Determine the (x, y) coordinate at the center of the cell enclosing the given text.  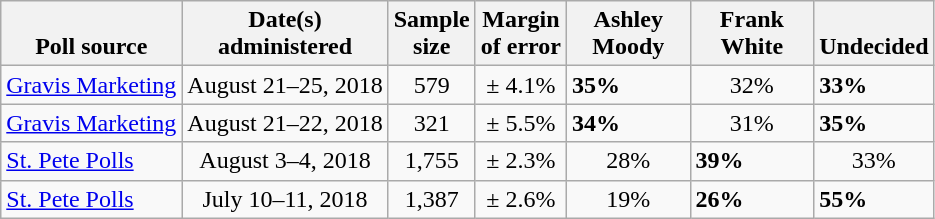
FrankWhite (752, 34)
Date(s)administered (285, 34)
1,755 (432, 161)
39% (752, 161)
19% (629, 199)
26% (752, 199)
Samplesize (432, 34)
34% (629, 123)
August 21–25, 2018 (285, 85)
579 (432, 85)
Poll source (92, 34)
321 (432, 123)
28% (629, 161)
± 2.6% (520, 199)
August 3–4, 2018 (285, 161)
1,387 (432, 199)
July 10–11, 2018 (285, 199)
± 2.3% (520, 161)
± 5.5% (520, 123)
AshleyMoody (629, 34)
Undecided (874, 34)
August 21–22, 2018 (285, 123)
32% (752, 85)
± 4.1% (520, 85)
Marginof error (520, 34)
55% (874, 199)
31% (752, 123)
